Return the (x, y) coordinate for the center point of the cell that contains the specified text.  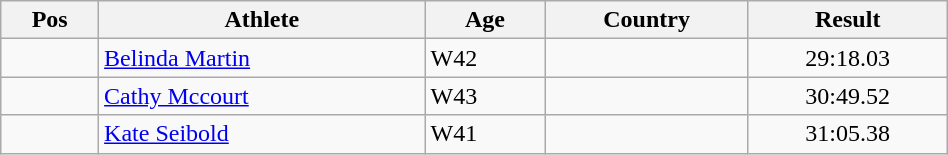
Age (485, 20)
30:49.52 (848, 96)
W42 (485, 58)
W41 (485, 134)
31:05.38 (848, 134)
Belinda Martin (262, 58)
Cathy Mccourt (262, 96)
W43 (485, 96)
Athlete (262, 20)
29:18.03 (848, 58)
Country (646, 20)
Pos (50, 20)
Kate Seibold (262, 134)
Result (848, 20)
